Return (X, Y) of the center of cell containing provided text 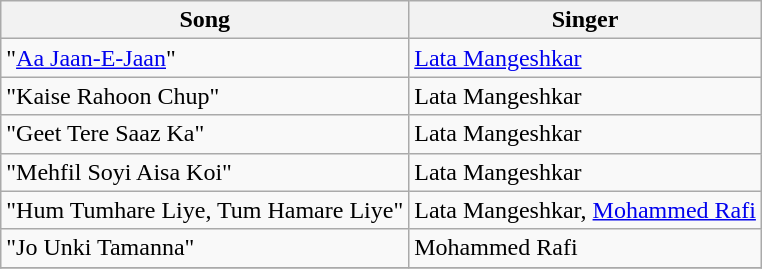
"Mehfil Soyi Aisa Koi" (205, 172)
"Hum Tumhare Liye, Tum Hamare Liye" (205, 210)
"Kaise Rahoon Chup" (205, 96)
Song (205, 20)
"Aa Jaan-E-Jaan" (205, 58)
"Geet Tere Saaz Ka" (205, 134)
Lata Mangeshkar, Mohammed Rafi (586, 210)
Singer (586, 20)
"Jo Unki Tamanna" (205, 248)
Mohammed Rafi (586, 248)
